Output the [x, y] coordinate of the center of the cell containing the given text.  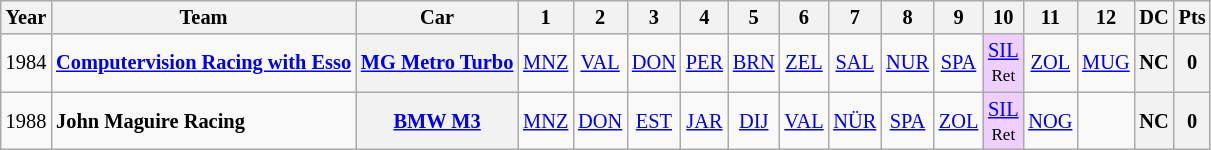
PER [704, 63]
9 [958, 17]
NOG [1050, 121]
MUG [1106, 63]
NÜR [854, 121]
5 [754, 17]
BRN [754, 63]
11 [1050, 17]
Year [26, 17]
12 [1106, 17]
1984 [26, 63]
10 [1003, 17]
7 [854, 17]
ZEL [804, 63]
NUR [908, 63]
8 [908, 17]
4 [704, 17]
1988 [26, 121]
DIJ [754, 121]
EST [654, 121]
SAL [854, 63]
1 [546, 17]
JAR [704, 121]
Car [437, 17]
6 [804, 17]
BMW M3 [437, 121]
2 [600, 17]
Computervision Racing with Esso [204, 63]
MG Metro Turbo [437, 63]
3 [654, 17]
Team [204, 17]
DC [1154, 17]
Pts [1192, 17]
John Maguire Racing [204, 121]
